From the cell containing the given text, extract its center point as (X, Y) coordinate. 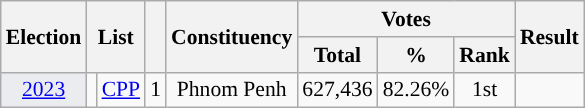
Rank (484, 55)
Result (550, 36)
1 (156, 90)
82.26% (416, 90)
List (116, 36)
% (416, 55)
Votes (406, 19)
627,436 (337, 90)
2023 (44, 90)
1st (484, 90)
CPP (122, 90)
Constituency (232, 36)
Phnom Penh (232, 90)
Election (44, 36)
Total (337, 55)
